Extract the (x, y) coordinate from the center of the cell holding the provided text.  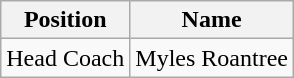
Myles Roantree (212, 58)
Head Coach (66, 58)
Position (66, 20)
Name (212, 20)
